Search for the cell housing the specified text and yield its [x, y] center coordinate. 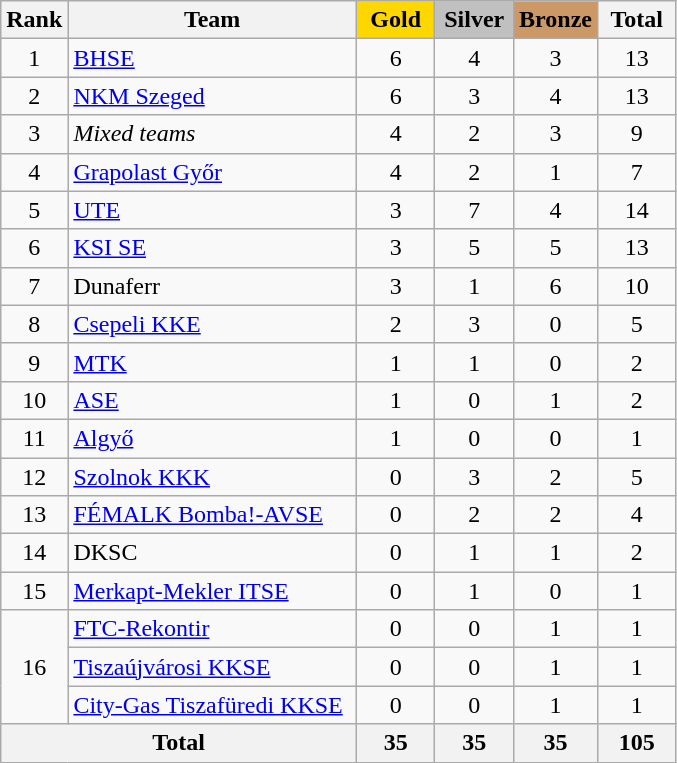
Silver [474, 20]
15 [34, 591]
UTE [212, 210]
8 [34, 324]
105 [636, 743]
KSI SE [212, 248]
NKM Szeged [212, 96]
ASE [212, 400]
Rank [34, 20]
Gold [396, 20]
MTK [212, 362]
FTC-Rekontir [212, 629]
Merkapt-Mekler ITSE [212, 591]
Grapolast Győr [212, 172]
Dunaferr [212, 286]
DKSC [212, 553]
Szolnok KKK [212, 477]
Csepeli KKE [212, 324]
Tiszaújvárosi KKSE [212, 667]
11 [34, 438]
Algyő [212, 438]
Mixed teams [212, 134]
Bronze [556, 20]
BHSE [212, 58]
City-Gas Tiszafüredi KKSE [212, 705]
Team [212, 20]
12 [34, 477]
16 [34, 667]
FÉMALK Bomba!-AVSE [212, 515]
